Identify which cell holds the provided text, then report its (x, y) central coordinate. 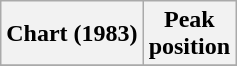
Peakposition (189, 34)
Chart (1983) (72, 34)
